Provide the [x, y] coordinate of the cell's center where the given text is located.  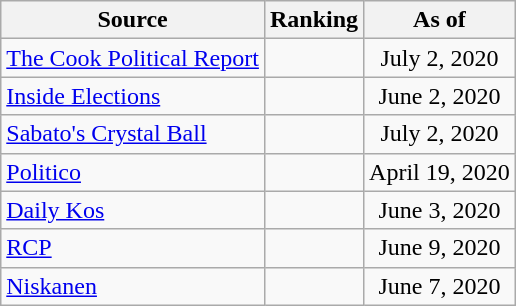
June 7, 2020 [440, 286]
Inside Elections [133, 96]
June 3, 2020 [440, 210]
Source [133, 20]
Ranking [314, 20]
Daily Kos [133, 210]
The Cook Political Report [133, 58]
April 19, 2020 [440, 172]
RCP [133, 248]
June 2, 2020 [440, 96]
Niskanen [133, 286]
As of [440, 20]
June 9, 2020 [440, 248]
Sabato's Crystal Ball [133, 134]
Politico [133, 172]
